Return the (x, y) coordinate for the center point of the cell that contains the specified text.  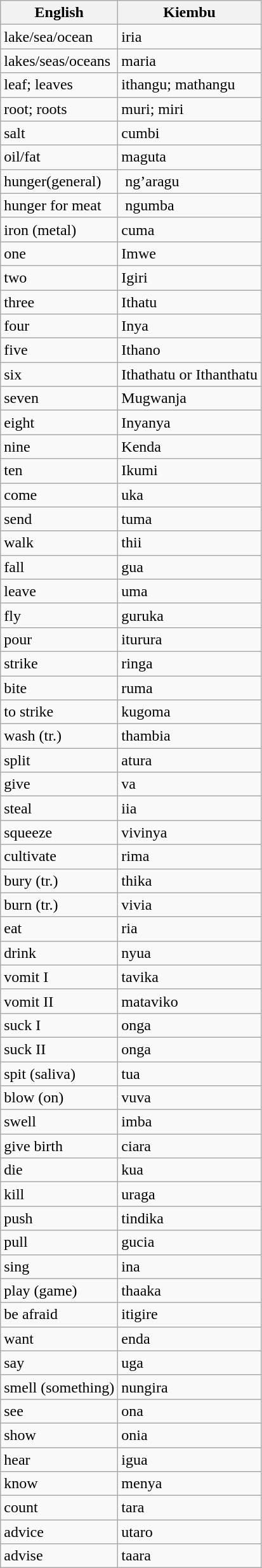
drink (60, 953)
fly (60, 615)
muri; miri (190, 109)
vomit I (60, 977)
count (60, 1508)
split (60, 760)
hunger for meat (60, 205)
guruka (190, 615)
pull (60, 1242)
oil/fat (60, 157)
see (60, 1411)
iria (190, 37)
onia (190, 1435)
two (60, 277)
eight (60, 423)
cuma (190, 229)
ithangu; mathangu (190, 85)
bite (60, 687)
nungira (190, 1387)
ng’aragu (190, 181)
Inya (190, 326)
uraga (190, 1194)
English (60, 13)
root; roots (60, 109)
ten (60, 471)
say (60, 1363)
itigire (190, 1315)
three (60, 302)
vivinya (190, 832)
one (60, 253)
Kenda (190, 447)
Imwe (190, 253)
know (60, 1484)
give birth (60, 1146)
smell (something) (60, 1387)
thika (190, 881)
thii (190, 543)
tindika (190, 1218)
nyua (190, 953)
hunger(general) (60, 181)
die (60, 1170)
ina (190, 1266)
enda (190, 1339)
tara (190, 1508)
uka (190, 495)
eat (60, 929)
kugoma (190, 712)
kill (60, 1194)
show (60, 1435)
gua (190, 567)
ngumba (190, 205)
fall (60, 567)
leaf; leaves (60, 85)
push (60, 1218)
tavika (190, 977)
lakes/seas/oceans (60, 61)
advice (60, 1532)
be afraid (60, 1315)
uga (190, 1363)
suck II (60, 1049)
Ithano (190, 350)
gucia (190, 1242)
ria (190, 929)
lake/sea/ocean (60, 37)
ona (190, 1411)
sing (60, 1266)
seven (60, 398)
swell (60, 1122)
Ithatu (190, 302)
tua (190, 1074)
burn (tr.) (60, 905)
steal (60, 808)
six (60, 374)
uma (190, 591)
vomit II (60, 1001)
iia (190, 808)
atura (190, 760)
pour (60, 639)
to strike (60, 712)
nine (60, 447)
four (60, 326)
advise (60, 1556)
va (190, 784)
ciara (190, 1146)
Ithathatu or Ithanthatu (190, 374)
come (60, 495)
rima (190, 857)
thambia (190, 736)
Kiembu (190, 13)
squeeze (60, 832)
spit (saliva) (60, 1074)
ruma (190, 687)
kua (190, 1170)
Ikumi (190, 471)
Igiri (190, 277)
strike (60, 663)
igua (190, 1459)
menya (190, 1484)
cultivate (60, 857)
suck I (60, 1025)
iron (metal) (60, 229)
bury (tr.) (60, 881)
send (60, 519)
imba (190, 1122)
Inyanya (190, 423)
cumbi (190, 133)
tuma (190, 519)
walk (60, 543)
vivia (190, 905)
blow (on) (60, 1098)
taara (190, 1556)
utaro (190, 1532)
ringa (190, 663)
mataviko (190, 1001)
wash (tr.) (60, 736)
maguta (190, 157)
leave (60, 591)
thaaka (190, 1291)
hear (60, 1459)
iturura (190, 639)
maria (190, 61)
play (game) (60, 1291)
five (60, 350)
Mugwanja (190, 398)
salt (60, 133)
give (60, 784)
vuva (190, 1098)
want (60, 1339)
